Detect which cell encompasses the target text, then output its [X, Y] center coordinate. 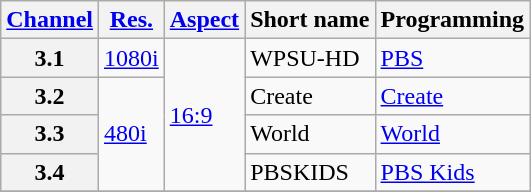
16:9 [204, 115]
PBS [452, 58]
3.3 [50, 134]
Short name [310, 20]
480i [132, 134]
Aspect [204, 20]
Channel [50, 20]
WPSU-HD [310, 58]
3.2 [50, 96]
1080i [132, 58]
PBSKIDS [310, 172]
Programming [452, 20]
PBS Kids [452, 172]
3.4 [50, 172]
Res. [132, 20]
3.1 [50, 58]
